Output the (X, Y) coordinate of the center of the cell containing the given text.  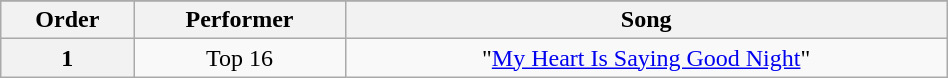
Order (68, 20)
"My Heart Is Saying Good Night" (646, 58)
Top 16 (240, 58)
Song (646, 20)
Performer (240, 20)
1 (68, 58)
